Extract the (X, Y) coordinate from the center of the cell holding the provided text.  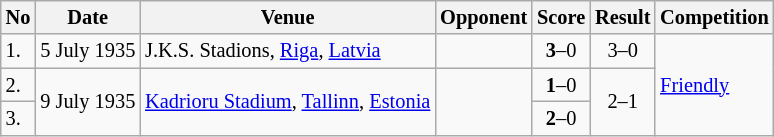
Kadrioru Stadium, Tallinn, Estonia (288, 102)
2–0 (561, 118)
3. (18, 118)
1–0 (561, 85)
No (18, 17)
2. (18, 85)
1. (18, 51)
Venue (288, 17)
2–1 (622, 102)
9 July 1935 (88, 102)
Result (622, 17)
Friendly (714, 84)
Date (88, 17)
5 July 1935 (88, 51)
Competition (714, 17)
Score (561, 17)
Opponent (484, 17)
J.K.S. Stadions, Riga, Latvia (288, 51)
